Return the [X, Y] coordinate for the center point of the cell that contains the specified text.  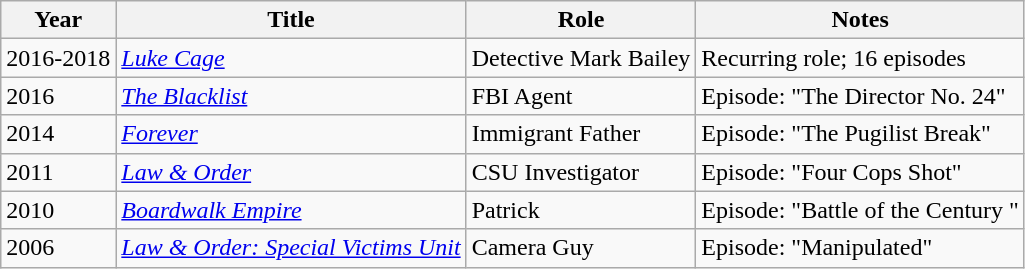
Camera Guy [581, 248]
FBI Agent [581, 96]
Detective Mark Bailey [581, 58]
Episode: "Battle of the Century " [860, 210]
Patrick [581, 210]
Role [581, 20]
CSU Investigator [581, 172]
Episode: "Manipulated" [860, 248]
Law & Order: Special Victims Unit [291, 248]
Recurring role; 16 episodes [860, 58]
The Blacklist [291, 96]
Law & Order [291, 172]
2011 [58, 172]
2006 [58, 248]
Boardwalk Empire [291, 210]
Episode: "The Director No. 24" [860, 96]
2016-2018 [58, 58]
2016 [58, 96]
Notes [860, 20]
Episode: "The Pugilist Break" [860, 134]
Immigrant Father [581, 134]
Episode: "Four Cops Shot" [860, 172]
2014 [58, 134]
Forever [291, 134]
Luke Cage [291, 58]
2010 [58, 210]
Title [291, 20]
Year [58, 20]
